Locate the cell with the specified text and output its (X, Y) center coordinate. 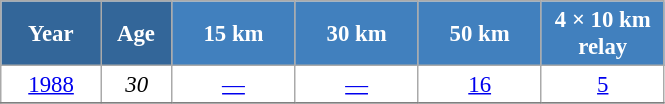
30 km (356, 34)
15 km (234, 34)
50 km (480, 34)
5 (602, 85)
16 (480, 85)
4 × 10 km relay (602, 34)
30 (136, 85)
1988 (52, 85)
Age (136, 34)
Year (52, 34)
